From the cell containing the given text, extract its center point as (x, y) coordinate. 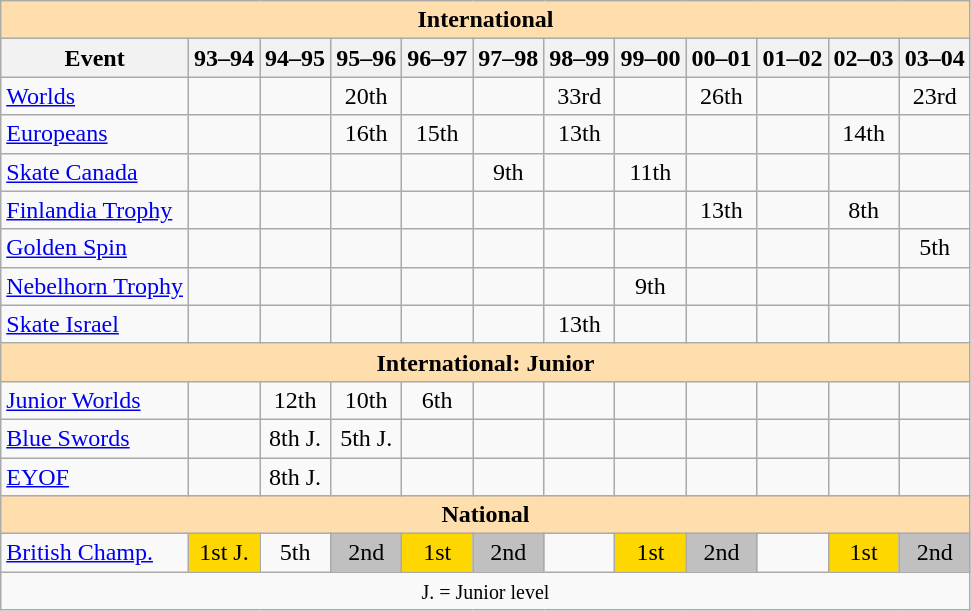
Golden Spin (95, 248)
Worlds (95, 96)
Nebelhorn Trophy (95, 286)
Junior Worlds (95, 400)
03–04 (934, 58)
International (486, 20)
94–95 (296, 58)
British Champ. (95, 553)
14th (864, 134)
Finlandia Trophy (95, 210)
8th (864, 210)
33rd (580, 96)
16th (366, 134)
Skate Israel (95, 324)
Skate Canada (95, 172)
99–00 (650, 58)
12th (296, 400)
International: Junior (486, 362)
11th (650, 172)
5th J. (366, 438)
10th (366, 400)
1st J. (224, 553)
Blue Swords (95, 438)
98–99 (580, 58)
00–01 (722, 58)
02–03 (864, 58)
National (486, 515)
20th (366, 96)
97–98 (508, 58)
EYOF (95, 477)
96–97 (438, 58)
15th (438, 134)
95–96 (366, 58)
26th (722, 96)
J. = Junior level (486, 591)
01–02 (792, 58)
6th (438, 400)
93–94 (224, 58)
23rd (934, 96)
Event (95, 58)
Europeans (95, 134)
